Determine the (x, y) coordinate at the center of the cell enclosing the given text.  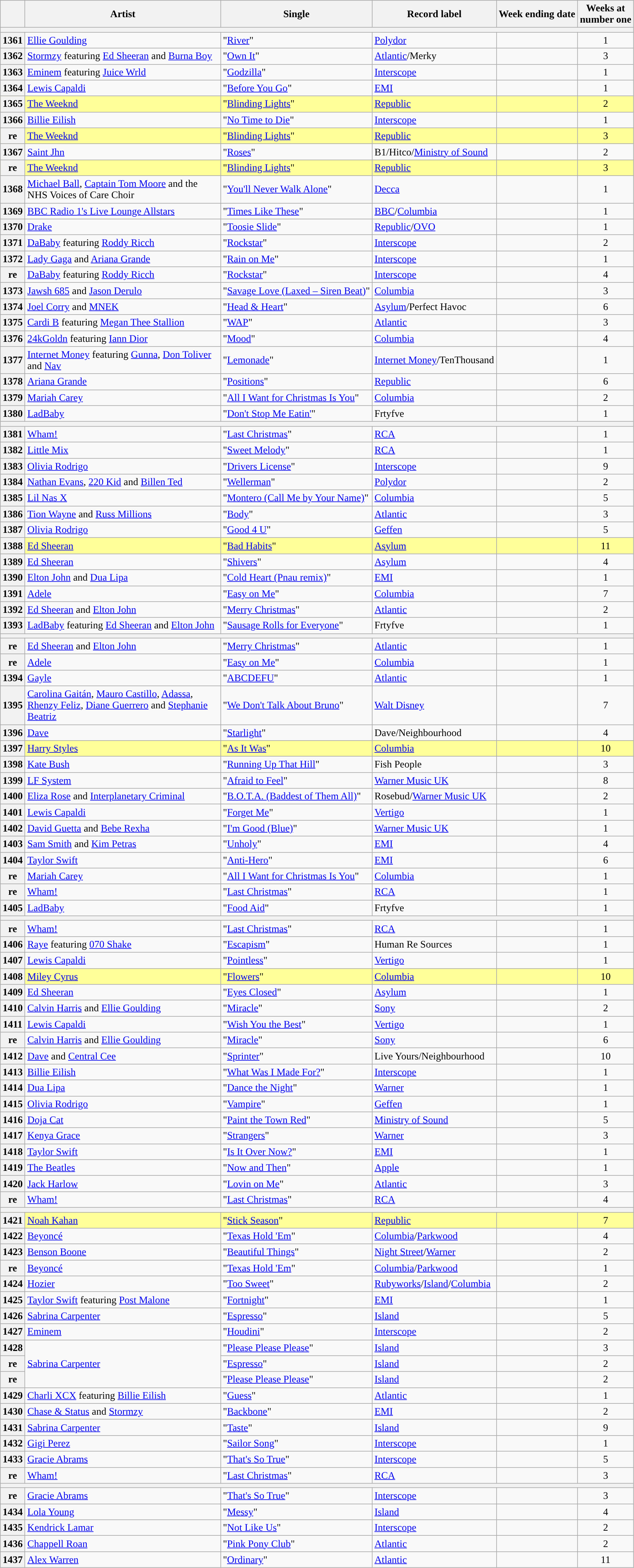
"Sailor Song" (296, 1443)
1368 (13, 189)
"Unholy" (296, 844)
Chase & Status and Stormzy (123, 1411)
1392 (13, 610)
Eminem featuring Juice Wrld (123, 72)
1421 (13, 1220)
"Good 4 U" (296, 530)
BBC/Columbia (435, 211)
"Bad Habits" (296, 546)
"Pointless" (296, 960)
1396 (13, 733)
"Toosie Slide" (296, 227)
Ellie Goulding (123, 40)
Hozier (123, 1284)
1414 (13, 1088)
1412 (13, 1056)
BBC Radio 1's Live Lounge Allstars (123, 211)
1378 (13, 382)
"Food Aid" (296, 908)
Asylum/Perfect Havoc (435, 307)
"I'm Good (Blue)" (296, 828)
Raye featuring 070 Shake (123, 944)
Internet Money featuring Gunna, Don Toliver and Nav (123, 360)
1374 (13, 307)
1427 (13, 1332)
Kate Bush (123, 765)
"Rain on Me" (296, 259)
"Paint the Town Red" (296, 1120)
Harry Styles (123, 749)
1393 (13, 625)
1382 (13, 450)
"Head & Heart" (296, 307)
"Sweet Melody" (296, 450)
"Savage Love (Laxed – Siren Beat)" (296, 291)
"Escapism" (296, 944)
"Mood" (296, 338)
"Wish You the Best" (296, 1024)
"Beautiful Things" (296, 1252)
Cardi B featuring Megan Thee Stallion (123, 323)
1370 (13, 227)
"Now and Then" (296, 1168)
1361 (13, 40)
"Wellerman" (296, 482)
"Shivers" (296, 562)
Gayle (123, 678)
1425 (13, 1300)
1395 (13, 705)
Dave/Neighbourhood (435, 733)
"Strangers" (296, 1136)
1381 (13, 434)
1366 (13, 120)
The Beatles (123, 1168)
"Messy" (296, 1512)
1398 (13, 765)
"Houdini" (296, 1332)
"Vampire" (296, 1104)
1367 (13, 152)
1399 (13, 780)
1377 (13, 360)
Tion Wayne and Russ Millions (123, 514)
1416 (13, 1120)
1433 (13, 1459)
Apple (435, 1168)
Human Re Sources (435, 944)
1410 (13, 1008)
1405 (13, 908)
Weeks atnumber one (606, 14)
1411 (13, 1024)
1434 (13, 1512)
1426 (13, 1316)
"Pink Pony Club" (296, 1544)
"You'll Never Walk Alone" (296, 189)
Single (296, 14)
Rosebud/Warner Music UK (435, 796)
Miley Cyrus (123, 976)
"Sprinter" (296, 1056)
Saint Jhn (123, 152)
Alex Warren (123, 1560)
LF System (123, 780)
1429 (13, 1395)
"Not Like Us" (296, 1528)
Jack Harlow (123, 1183)
"We Don't Talk About Bruno" (296, 705)
1394 (13, 678)
1436 (13, 1544)
1437 (13, 1560)
1364 (13, 88)
1413 (13, 1072)
"Backbone" (296, 1411)
1372 (13, 259)
1435 (13, 1528)
Walt Disney (435, 705)
"Starlight" (296, 733)
"Godzilla" (296, 72)
"Roses" (296, 152)
"No Time to Die" (296, 120)
"Dance the Night" (296, 1088)
Kendrick Lamar (123, 1528)
1408 (13, 976)
"Lovin on Me" (296, 1183)
1423 (13, 1252)
Elton John and Dua Lipa (123, 578)
Eminem (123, 1332)
1386 (13, 514)
Week ending date (537, 14)
Dave and Central Cee (123, 1056)
Benson Boone (123, 1252)
1391 (13, 594)
"Too Sweet" (296, 1284)
Decca (435, 189)
Chappell Roan (123, 1544)
1365 (13, 104)
"Cold Heart (Pnau remix)" (296, 578)
Atlantic/Merky (435, 56)
Night Street/Warner (435, 1252)
1403 (13, 844)
1380 (13, 413)
1389 (13, 562)
Eliza Rose and Interplanetary Criminal (123, 796)
1390 (13, 578)
8 (606, 780)
B1/Hitco/Ministry of Sound (435, 152)
1428 (13, 1348)
Fish People (435, 765)
24kGoldn featuring Iann Dior (123, 338)
1401 (13, 812)
1418 (13, 1152)
1385 (13, 498)
Republic/OVO (435, 227)
1402 (13, 828)
"Guess" (296, 1395)
1383 (13, 466)
Michael Ball, Captain Tom Moore and the NHS Voices of Care Choir (123, 189)
Little Mix (123, 450)
Charli XCX featuring Billie Eilish (123, 1395)
"Positions" (296, 382)
1432 (13, 1443)
1420 (13, 1183)
"Body" (296, 514)
1424 (13, 1284)
"Afraid to Feel" (296, 780)
Ariana Grande (123, 382)
1419 (13, 1168)
"Taste" (296, 1427)
Lil Nas X (123, 498)
Taylor Swift featuring Post Malone (123, 1300)
1397 (13, 749)
1375 (13, 323)
Doja Cat (123, 1120)
1371 (13, 243)
1407 (13, 960)
"Flowers" (296, 976)
LadBaby featuring Ed Sheeran and Elton John (123, 625)
Gigi Perez (123, 1443)
"River" (296, 40)
David Guetta and Bebe Rexha (123, 828)
1384 (13, 482)
1373 (13, 291)
"Ordinary" (296, 1560)
Joel Corry and MNEK (123, 307)
Rubyworks/Island/Columbia (435, 1284)
Record label (435, 14)
"Drivers License" (296, 466)
"Don't Stop Me Eatin'" (296, 413)
"Before You Go" (296, 88)
1404 (13, 860)
Kenya Grace (123, 1136)
1388 (13, 546)
"Sausage Rolls for Everyone" (296, 625)
"Is It Over Now?" (296, 1152)
Live Yours/Neighbourhood (435, 1056)
"Own It" (296, 56)
Drake (123, 227)
1406 (13, 944)
Lady Gaga and Ariana Grande (123, 259)
"Running Up That Hill" (296, 765)
1379 (13, 398)
"Anti-Hero" (296, 860)
1376 (13, 338)
Dua Lipa (123, 1088)
Noah Kahan (123, 1220)
1363 (13, 72)
"Lemonade" (296, 360)
Lola Young (123, 1512)
Nathan Evans, 220 Kid and Billen Ted (123, 482)
"Fortnight" (296, 1300)
"B.O.T.A. (Baddest of Them All)" (296, 796)
1422 (13, 1236)
"As It Was" (296, 749)
"What Was I Made For?" (296, 1072)
"ABCDEFU" (296, 678)
1430 (13, 1411)
"Stick Season" (296, 1220)
"Montero (Call Me by Your Name)" (296, 498)
"Times Like These" (296, 211)
Stormzy featuring Ed Sheeran and Burna Boy (123, 56)
Ministry of Sound (435, 1120)
1362 (13, 56)
Dave (123, 733)
"Forget Me" (296, 812)
Carolina Gaitán, Mauro Castillo, Adassa, Rhenzy Feliz, Diane Guerrero and Stephanie Beatriz (123, 705)
1409 (13, 992)
1400 (13, 796)
Sam Smith and Kim Petras (123, 844)
Internet Money/TenThousand (435, 360)
Artist (123, 14)
"WAP" (296, 323)
1417 (13, 1136)
1369 (13, 211)
1387 (13, 530)
"Eyes Closed" (296, 992)
1415 (13, 1104)
1431 (13, 1427)
Jawsh 685 and Jason Derulo (123, 291)
